Provide the (x, y) coordinate of the cell's center where the given text is located.  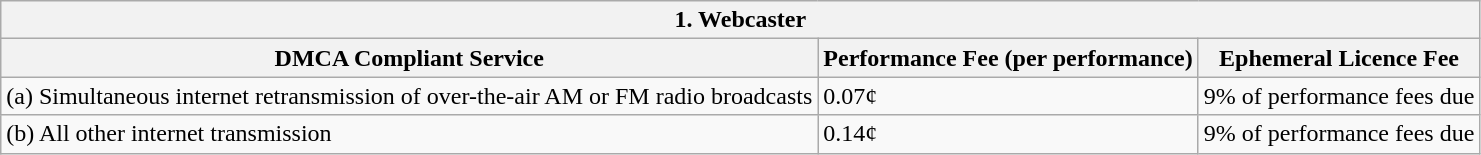
1. Webcaster (740, 20)
Performance Fee (per performance) (1008, 58)
(b) All other internet transmission (410, 134)
(a) Simultaneous internet retransmission of over-the-air AM or FM radio broadcasts (410, 96)
0.14¢ (1008, 134)
DMCA Compliant Service (410, 58)
Ephemeral Licence Fee (1339, 58)
0.07¢ (1008, 96)
